Provide the (x, y) coordinate of the cell's center where the given text is located.  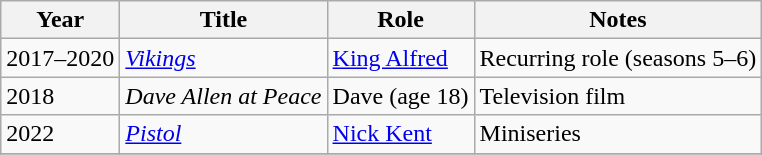
Dave (age 18) (400, 96)
Miniseries (618, 134)
Nick Kent (400, 134)
Role (400, 20)
Recurring role (seasons 5–6) (618, 58)
Year (60, 20)
2017–2020 (60, 58)
Dave Allen at Peace (224, 96)
Vikings (224, 58)
2022 (60, 134)
Title (224, 20)
King Alfred (400, 58)
Pistol (224, 134)
Notes (618, 20)
Television film (618, 96)
2018 (60, 96)
